Return the (x, y) coordinate for the center point of the cell that contains the specified text.  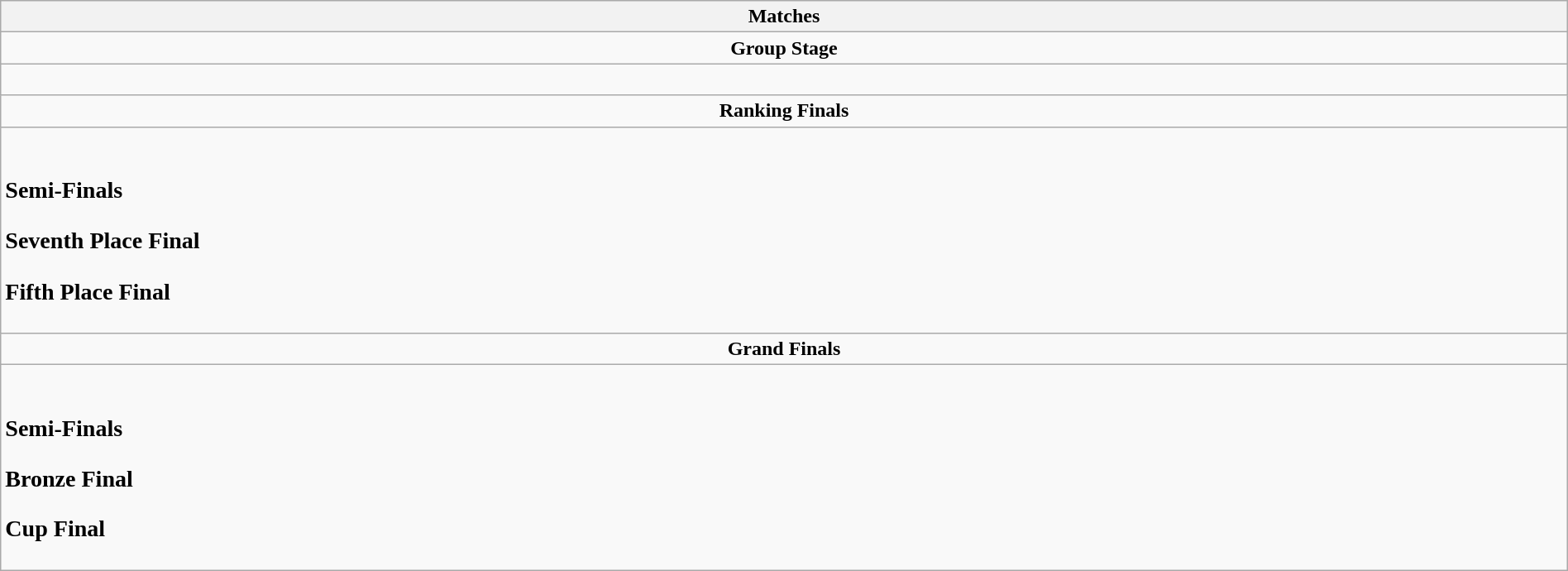
Semi-Finals Seventh Place FinalFifth Place Final (784, 230)
Grand Finals (784, 348)
Semi-Finals Bronze FinalCup Final (784, 467)
Matches (784, 17)
Group Stage (784, 48)
Ranking Finals (784, 111)
